Extract the (X, Y) coordinate from the center of the cell holding the provided text.  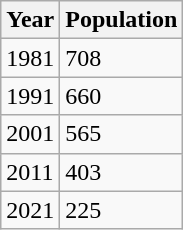
660 (122, 96)
403 (122, 172)
565 (122, 134)
2011 (30, 172)
2001 (30, 134)
Year (30, 20)
225 (122, 210)
2021 (30, 210)
1981 (30, 58)
708 (122, 58)
Population (122, 20)
1991 (30, 96)
